Determine the (x, y) coordinate at the center of the cell enclosing the given text.  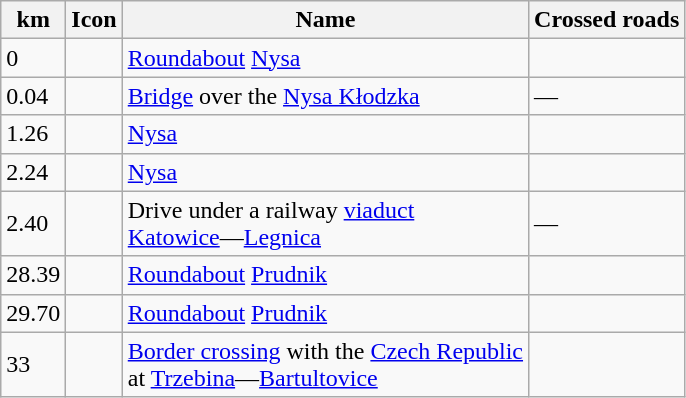
33 (34, 364)
1.26 (34, 134)
Border crossing with the Czech Republic at Trzebina—Bartultovice (325, 364)
2.40 (34, 224)
2.24 (34, 172)
29.70 (34, 313)
Name (325, 20)
Crossed roads (607, 20)
Bridge over the Nysa Kłodzka (325, 96)
28.39 (34, 275)
km (34, 20)
0.04 (34, 96)
0 (34, 58)
Drive under a railway viaduct Katowice—Legnica (325, 224)
Icon (94, 20)
Roundabout Nysa (325, 58)
